Locate the cell with the specified text and output its (X, Y) center coordinate. 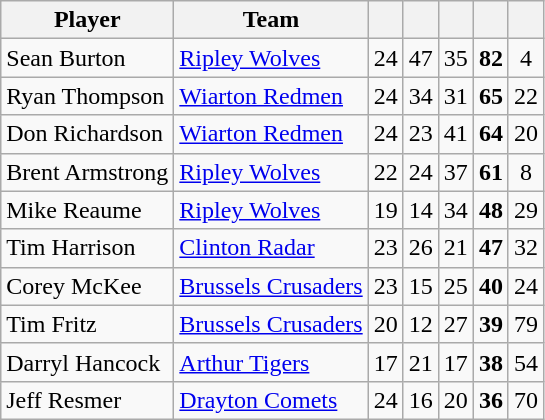
38 (490, 362)
61 (490, 172)
41 (456, 134)
70 (526, 400)
Team (271, 20)
82 (490, 58)
54 (526, 362)
12 (420, 324)
8 (526, 172)
79 (526, 324)
40 (490, 286)
Darryl Hancock (88, 362)
25 (456, 286)
Ryan Thompson (88, 96)
Jeff Resmer (88, 400)
Mike Reaume (88, 210)
31 (456, 96)
Drayton Comets (271, 400)
16 (420, 400)
14 (420, 210)
27 (456, 324)
Brent Armstrong (88, 172)
Arthur Tigers (271, 362)
Sean Burton (88, 58)
Corey McKee (88, 286)
39 (490, 324)
29 (526, 210)
15 (420, 286)
Clinton Radar (271, 248)
48 (490, 210)
Tim Harrison (88, 248)
Tim Fritz (88, 324)
65 (490, 96)
36 (490, 400)
4 (526, 58)
64 (490, 134)
19 (386, 210)
32 (526, 248)
Don Richardson (88, 134)
35 (456, 58)
26 (420, 248)
Player (88, 20)
37 (456, 172)
